For the text-containing cell, return its midpoint in (X, Y) coordinate format. 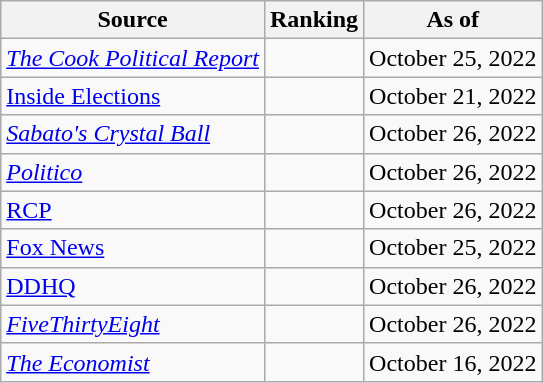
Source (133, 20)
The Cook Political Report (133, 58)
FiveThirtyEight (133, 324)
As of (453, 20)
Inside Elections (133, 96)
Politico (133, 172)
DDHQ (133, 286)
The Economist (133, 362)
October 21, 2022 (453, 96)
Ranking (314, 20)
Fox News (133, 248)
October 16, 2022 (453, 362)
Sabato's Crystal Ball (133, 134)
RCP (133, 210)
